Capture the cell that displays the provided text and extract its (X, Y) central coordinate. 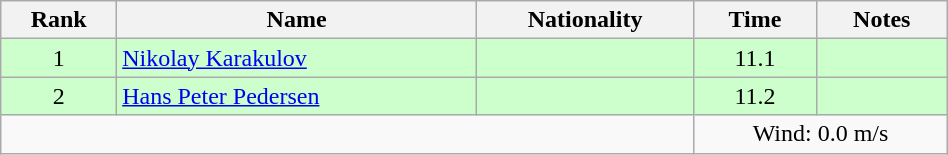
Name (297, 20)
1 (59, 58)
Hans Peter Pedersen (297, 96)
Nikolay Karakulov (297, 58)
11.1 (755, 58)
11.2 (755, 96)
2 (59, 96)
Wind: 0.0 m/s (821, 134)
Nationality (586, 20)
Time (755, 20)
Rank (59, 20)
Notes (882, 20)
